Return [x, y] of the center of cell containing provided text 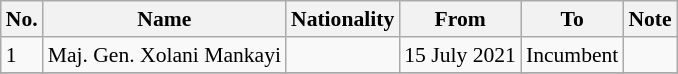
Incumbent [572, 55]
Nationality [342, 19]
Name [164, 19]
15 July 2021 [460, 55]
Note [650, 19]
From [460, 19]
No. [22, 19]
To [572, 19]
1 [22, 55]
Maj. Gen. Xolani Mankayi [164, 55]
